Find where the given text appears and provide that cell's center as (x, y) coordinate. 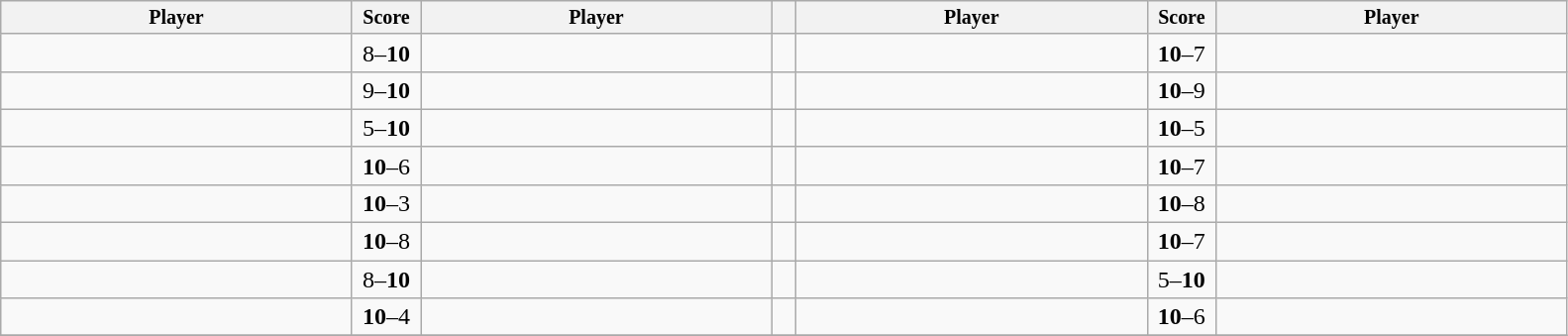
10–4 (386, 317)
10–5 (1181, 128)
9–10 (386, 90)
10–9 (1181, 90)
10–3 (386, 203)
